Detect which cell encompasses the target text, then output its (X, Y) center coordinate. 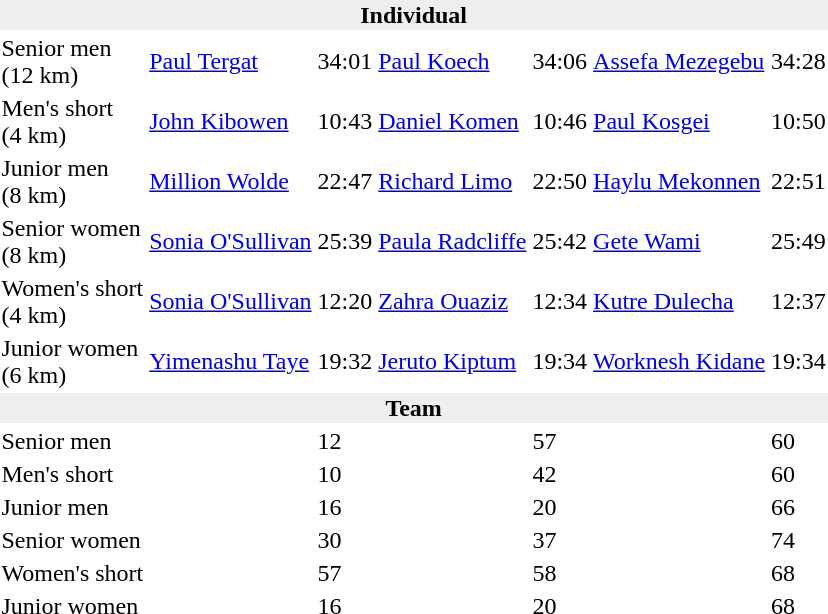
22:47 (345, 182)
10:43 (345, 122)
Assefa Mezegebu (680, 62)
Daniel Komen (452, 122)
Junior women(6 km) (72, 362)
Jeruto Kiptum (452, 362)
20 (560, 507)
16 (345, 507)
34:06 (560, 62)
Yimenashu Taye (230, 362)
Senior men(12 km) (72, 62)
Gete Wami (680, 242)
Paula Radcliffe (452, 242)
10 (345, 474)
Men's short (72, 474)
Paul Kosgei (680, 122)
Richard Limo (452, 182)
Junior men (72, 507)
Junior men(8 km) (72, 182)
Senior men (72, 441)
34:01 (345, 62)
Men's short(4 km) (72, 122)
10:50 (799, 122)
Women's short (72, 573)
25:39 (345, 242)
22:51 (799, 182)
Paul Koech (452, 62)
Zahra Ouaziz (452, 302)
Senior women (72, 540)
12:37 (799, 302)
34:28 (799, 62)
58 (560, 573)
37 (560, 540)
Senior women(8 km) (72, 242)
30 (345, 540)
68 (799, 573)
Team (414, 408)
12:34 (560, 302)
Women's short(4 km) (72, 302)
Haylu Mekonnen (680, 182)
19:32 (345, 362)
25:49 (799, 242)
74 (799, 540)
John Kibowen (230, 122)
10:46 (560, 122)
Individual (414, 15)
22:50 (560, 182)
12 (345, 441)
Worknesh Kidane (680, 362)
66 (799, 507)
12:20 (345, 302)
25:42 (560, 242)
42 (560, 474)
Million Wolde (230, 182)
Kutre Dulecha (680, 302)
Paul Tergat (230, 62)
